Return [X, Y] of the center of cell containing provided text 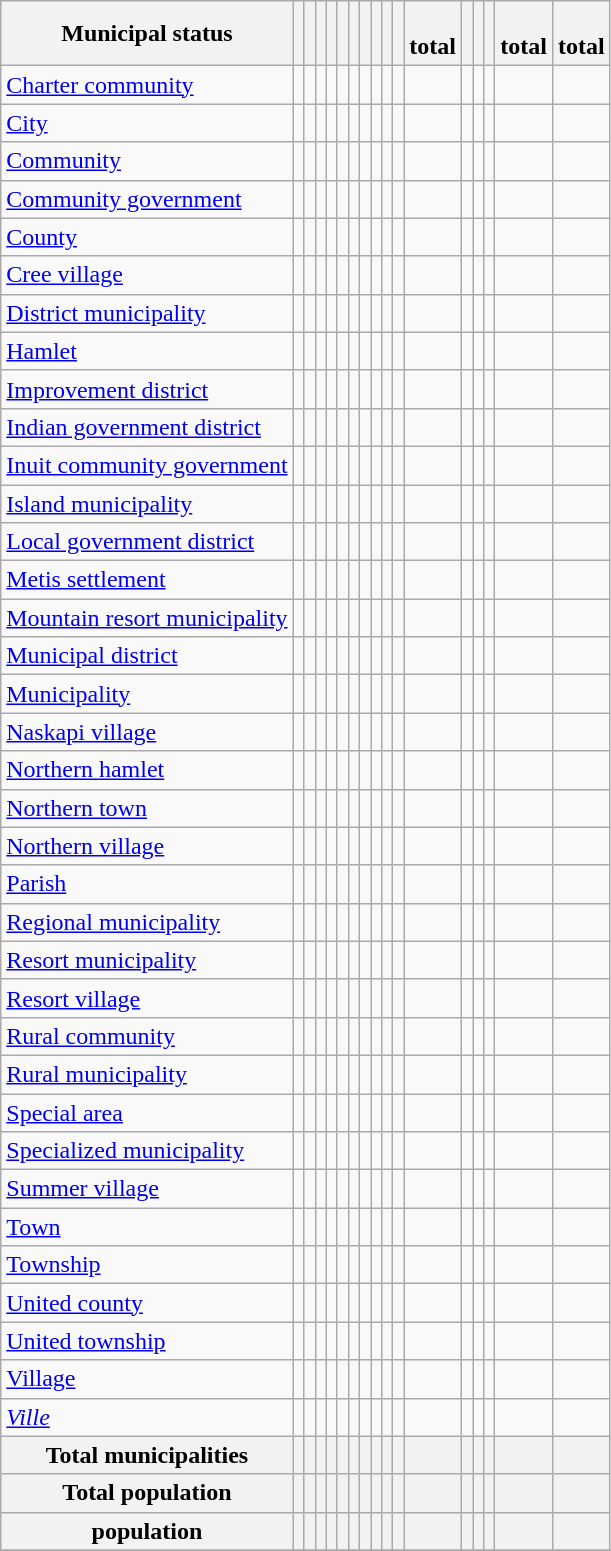
Special area [147, 1113]
Community government [147, 199]
Total municipalities [147, 1455]
Mountain resort municipality [147, 618]
Community [147, 161]
Rural municipality [147, 1074]
United county [147, 1303]
Northern hamlet [147, 770]
District municipality [147, 313]
Hamlet [147, 351]
Village [147, 1379]
Summer village [147, 1189]
Island municipality [147, 503]
Northern town [147, 808]
Regional municipality [147, 922]
Local government district [147, 542]
Resort village [147, 998]
Indian government district [147, 427]
Municipal status [147, 34]
Rural community [147, 1036]
Naskapi village [147, 732]
Town [147, 1227]
Improvement district [147, 389]
Resort municipality [147, 960]
Northern village [147, 846]
Metis settlement [147, 580]
Municipality [147, 694]
Inuit community government [147, 465]
Cree village [147, 275]
United township [147, 1341]
Charter community [147, 85]
Specialized municipality [147, 1151]
population [147, 1531]
Parish [147, 884]
County [147, 237]
City [147, 123]
Township [147, 1265]
Ville [147, 1417]
Total population [147, 1493]
Municipal district [147, 656]
